Capture the cell that displays the provided text and extract its [x, y] central coordinate. 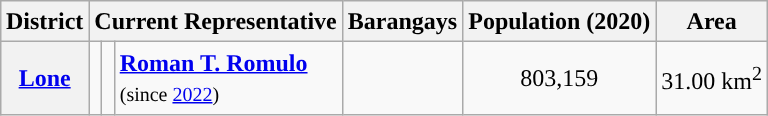
31.00 km2 [712, 78]
Area [712, 22]
Roman T. Romulo(since 2022) [228, 78]
Lone [44, 78]
District [44, 22]
Population (2020) [560, 22]
803,159 [560, 78]
Barangays [402, 22]
Current Representative [216, 22]
